Extract the (X, Y) coordinate from the center of the cell holding the provided text.  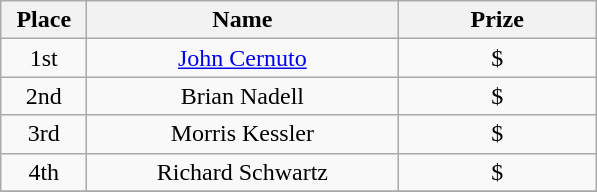
Prize (498, 20)
3rd (44, 134)
Morris Kessler (242, 134)
1st (44, 58)
4th (44, 172)
Richard Schwartz (242, 172)
2nd (44, 96)
Place (44, 20)
John Cernuto (242, 58)
Name (242, 20)
Brian Nadell (242, 96)
